From the cell containing the given text, extract its center point as (x, y) coordinate. 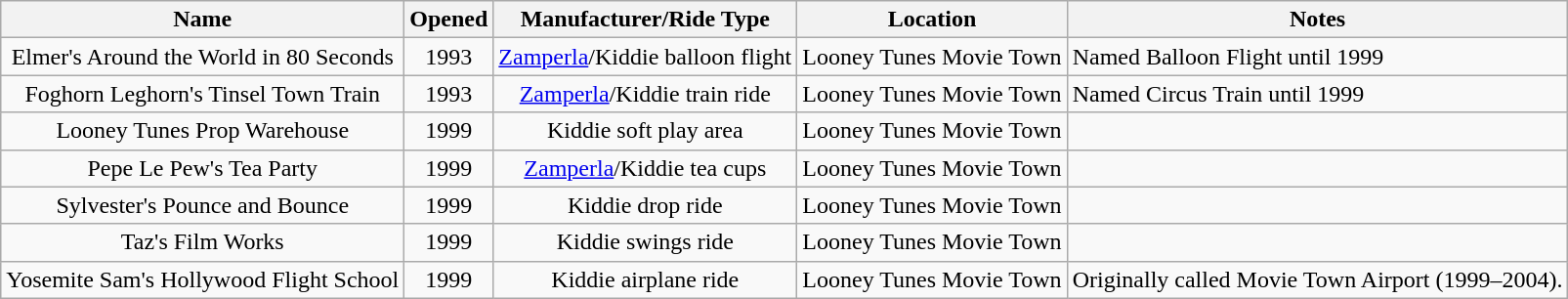
Zamperla/Kiddie train ride (645, 94)
Kiddie airplane ride (645, 279)
Manufacturer/Ride Type (645, 20)
Kiddie drop ride (645, 205)
Notes (1317, 20)
Sylvester's Pounce and Bounce (203, 205)
Looney Tunes Prop Warehouse (203, 131)
Elmer's Around the World in 80 Seconds (203, 57)
Name (203, 20)
Kiddie swings ride (645, 242)
Named Balloon Flight until 1999 (1317, 57)
Foghorn Leghorn's Tinsel Town Train (203, 94)
Zamperla/Kiddie balloon flight (645, 57)
Originally called Movie Town Airport (1999–2004). (1317, 279)
Pepe Le Pew's Tea Party (203, 168)
Opened (449, 20)
Kiddie soft play area (645, 131)
Taz's Film Works (203, 242)
Location (932, 20)
Zamperla/Kiddie tea cups (645, 168)
Yosemite Sam's Hollywood Flight School (203, 279)
Named Circus Train until 1999 (1317, 94)
